Scan for the cell matching the given text and deliver its [X, Y] coordinate at center. 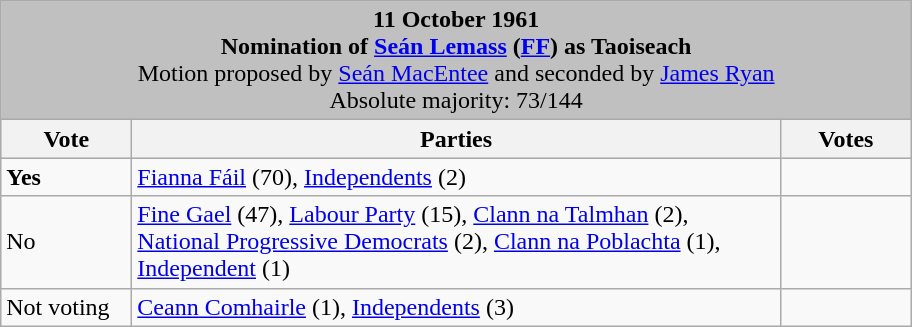
Vote [66, 139]
Yes [66, 177]
Fianna Fáil (70), Independents (2) [456, 177]
11 October 1961Nomination of Seán Lemass (FF) as TaoiseachMotion proposed by Seán MacEntee and seconded by James RyanAbsolute majority: 73/144 [456, 60]
Ceann Comhairle (1), Independents (3) [456, 307]
Parties [456, 139]
Votes [846, 139]
No [66, 242]
Fine Gael (47), Labour Party (15), Clann na Talmhan (2), National Progressive Democrats (2), Clann na Poblachta (1), Independent (1) [456, 242]
Not voting [66, 307]
